Search for the cell housing the specified text and yield its (X, Y) center coordinate. 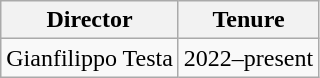
2022–present (248, 58)
Tenure (248, 20)
Gianfilippo Testa (90, 58)
Director (90, 20)
